Determine the (X, Y) coordinate at the center of the cell enclosing the given text.  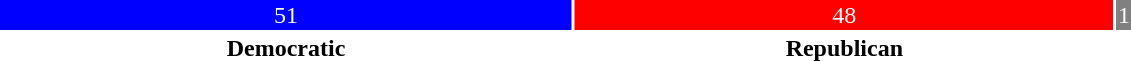
48 (844, 15)
51 (286, 15)
